Provide the (x, y) coordinate of the cell's center where the given text is located.  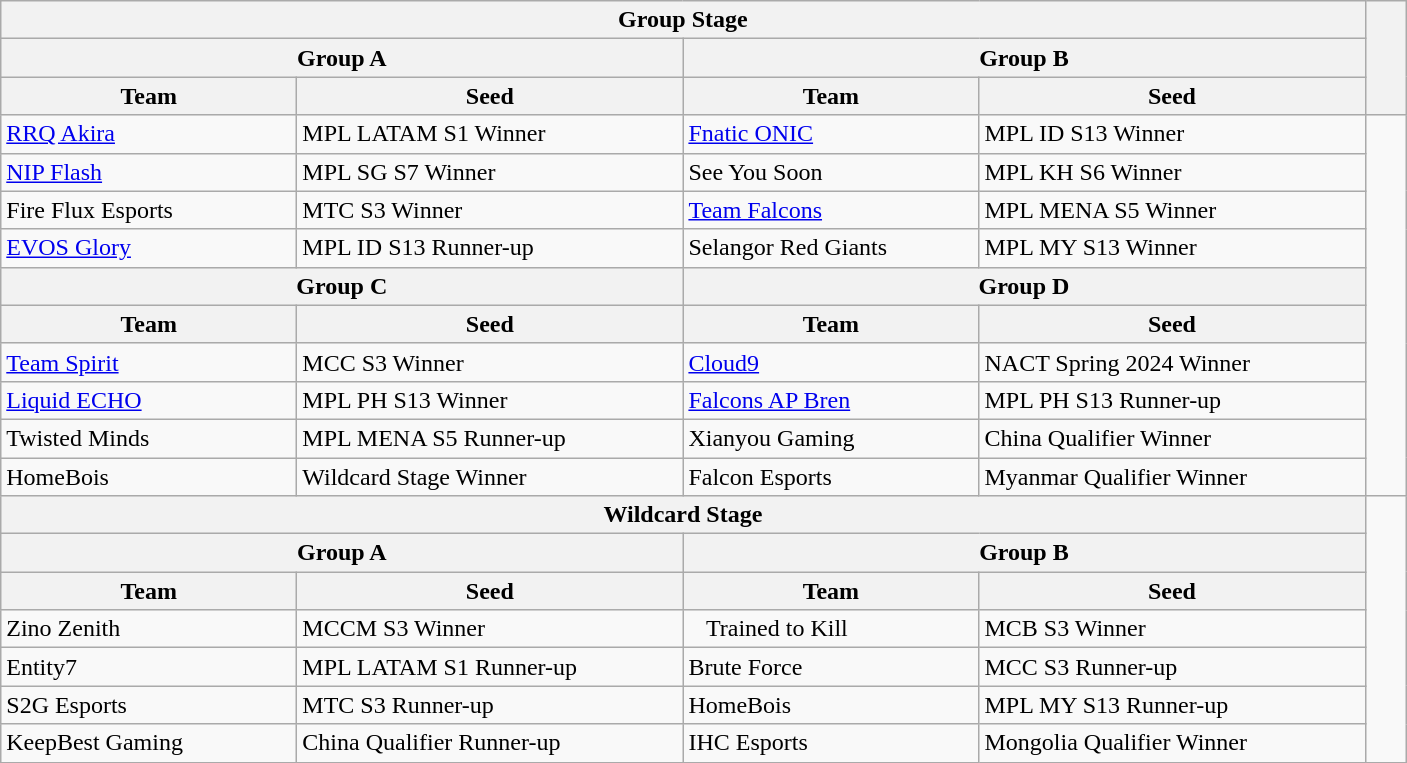
MCCM S3 Winner (490, 629)
Myanmar Qualifier Winner (1172, 477)
MCC S3 Runner-up (1172, 667)
EVOS Glory (149, 248)
Team Falcons (831, 210)
MPL PH S13 Winner (490, 400)
MPL MENA S5 Runner-up (490, 438)
RRQ Akira (149, 134)
Mongolia Qualifier Winner (1172, 743)
MPL ID S13 Runner-up (490, 248)
Brute Force (831, 667)
Team Spirit (149, 362)
MCB S3 Winner (1172, 629)
Group Stage (683, 20)
MPL SG S7 Winner (490, 172)
Entity7 (149, 667)
MPL MENA S5 Winner (1172, 210)
Selangor Red Giants (831, 248)
Zino Zenith (149, 629)
Cloud9 (831, 362)
Fire Flux Esports (149, 210)
Liquid ECHO (149, 400)
MPL KH S6 Winner (1172, 172)
MPL MY S13 Winner (1172, 248)
MPL ID S13 Winner (1172, 134)
Trained to Kill (831, 629)
Fnatic ONIC (831, 134)
S2G Esports (149, 705)
Twisted Minds (149, 438)
Wildcard Stage Winner (490, 477)
MCC S3 Winner (490, 362)
MPL LATAM S1 Runner-up (490, 667)
KeepBest Gaming (149, 743)
IHC Esports (831, 743)
China Qualifier Runner-up (490, 743)
Falcons AP Bren (831, 400)
Group D (1024, 286)
MPL MY S13 Runner-up (1172, 705)
MPL LATAM S1 Winner (490, 134)
NIP Flash (149, 172)
MTC S3 Winner (490, 210)
Group C (342, 286)
NACT Spring 2024 Winner (1172, 362)
Wildcard Stage (683, 515)
Falcon Esports (831, 477)
MPL PH S13 Runner-up (1172, 400)
MTC S3 Runner-up (490, 705)
Xianyou Gaming (831, 438)
China Qualifier Winner (1172, 438)
See You Soon (831, 172)
